Output the (x, y) coordinate of the center of the cell containing the given text.  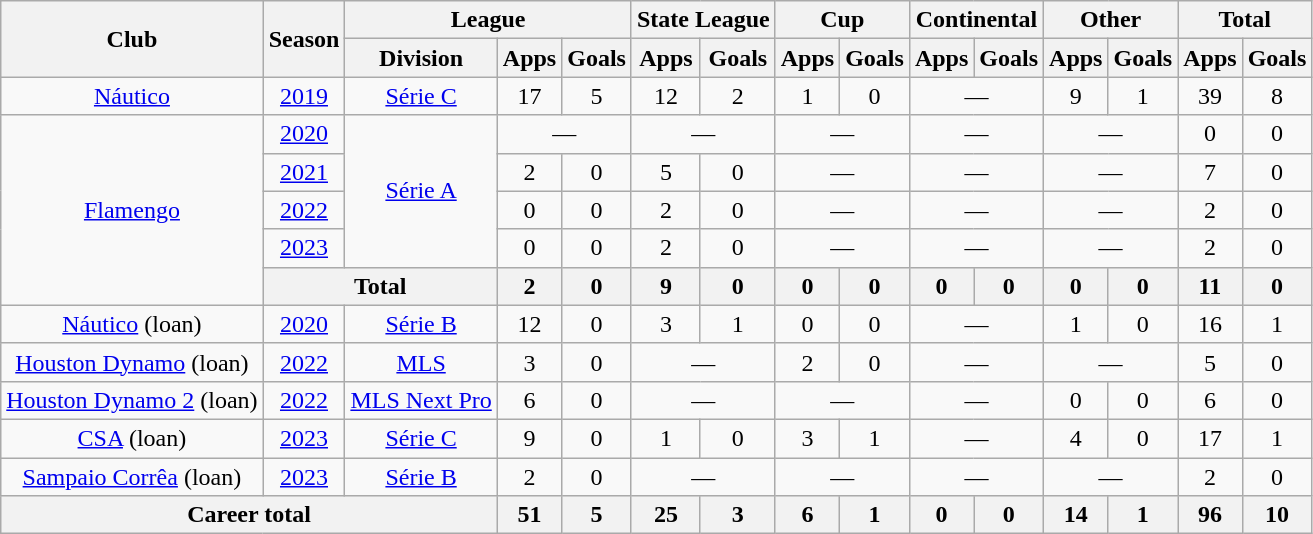
Sampaio Corrêa (loan) (132, 477)
10 (1277, 515)
Náutico (132, 96)
Náutico (loan) (132, 324)
State League (703, 20)
2021 (304, 172)
11 (1210, 286)
League (488, 20)
14 (1076, 515)
7 (1210, 172)
4 (1076, 438)
2019 (304, 96)
Houston Dynamo (loan) (132, 362)
39 (1210, 96)
Division (421, 58)
25 (666, 515)
Other (1111, 20)
Club (132, 39)
Série A (421, 191)
Houston Dynamo 2 (loan) (132, 400)
Continental (976, 20)
MLS Next Pro (421, 400)
16 (1210, 324)
MLS (421, 362)
CSA (loan) (132, 438)
Cup (842, 20)
96 (1210, 515)
51 (529, 515)
Season (304, 39)
Career total (250, 515)
8 (1277, 96)
Flamengo (132, 210)
